Determine the (x, y) coordinate at the center of the cell enclosing the given text.  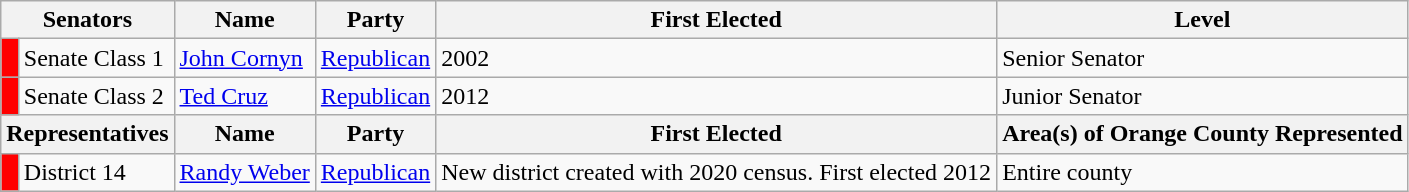
Level (1202, 20)
Senate Class 2 (96, 96)
Senators (88, 20)
Senate Class 1 (96, 58)
New district created with 2020 census. First elected 2012 (716, 172)
John Cornyn (244, 58)
Senior Senator (1202, 58)
Representatives (88, 134)
District 14 (96, 172)
Ted Cruz (244, 96)
Randy Weber (244, 172)
Junior Senator (1202, 96)
Area(s) of Orange County Represented (1202, 134)
Entire county (1202, 172)
2012 (716, 96)
2002 (716, 58)
